From the cell containing the given text, extract its center point as (x, y) coordinate. 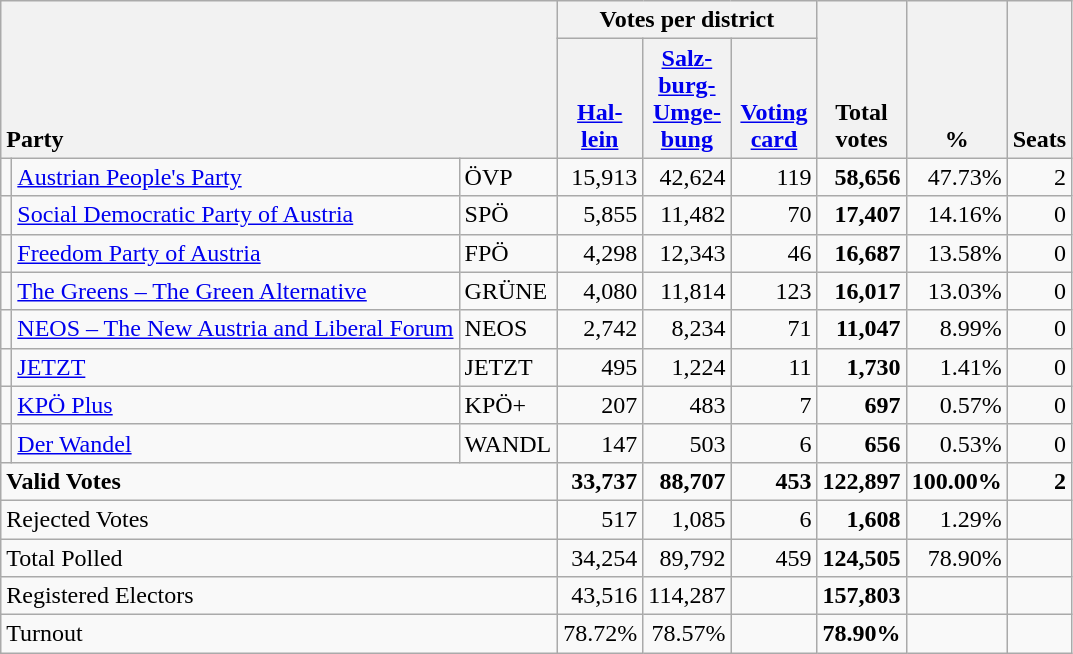
11,814 (687, 291)
16,687 (862, 253)
1,608 (862, 519)
Der Wandel (236, 443)
124,505 (862, 557)
Hal-lein (600, 98)
114,287 (687, 596)
13.58% (956, 253)
0.53% (956, 443)
% (956, 80)
WANDL (508, 443)
Registered Electors (279, 596)
1.41% (956, 367)
16,017 (862, 291)
KPÖ+ (508, 405)
147 (600, 443)
2,742 (600, 329)
13.03% (956, 291)
NEOS (508, 329)
8.99% (956, 329)
1,224 (687, 367)
Seats (1039, 80)
71 (774, 329)
119 (774, 177)
4,298 (600, 253)
14.16% (956, 215)
517 (600, 519)
8,234 (687, 329)
Total Polled (279, 557)
47.73% (956, 177)
34,254 (600, 557)
157,803 (862, 596)
Salz-burg-Umge-bung (687, 98)
ÖVP (508, 177)
The Greens – The Green Alternative (236, 291)
697 (862, 405)
11,482 (687, 215)
122,897 (862, 481)
NEOS – The New Austria and Liberal Forum (236, 329)
656 (862, 443)
Votingcard (774, 98)
Party (279, 80)
17,407 (862, 215)
33,737 (600, 481)
42,624 (687, 177)
100.00% (956, 481)
Totalvotes (862, 80)
Turnout (279, 634)
11 (774, 367)
Votes per district (687, 20)
123 (774, 291)
89,792 (687, 557)
11,047 (862, 329)
4,080 (600, 291)
Freedom Party of Austria (236, 253)
46 (774, 253)
1,085 (687, 519)
503 (687, 443)
483 (687, 405)
0.57% (956, 405)
15,913 (600, 177)
SPÖ (508, 215)
7 (774, 405)
5,855 (600, 215)
495 (600, 367)
70 (774, 215)
207 (600, 405)
Austrian People's Party (236, 177)
Rejected Votes (279, 519)
GRÜNE (508, 291)
FPÖ (508, 253)
58,656 (862, 177)
Social Democratic Party of Austria (236, 215)
78.72% (600, 634)
Valid Votes (279, 481)
453 (774, 481)
88,707 (687, 481)
43,516 (600, 596)
KPÖ Plus (236, 405)
12,343 (687, 253)
459 (774, 557)
1.29% (956, 519)
78.57% (687, 634)
1,730 (862, 367)
